From the cell containing the given text, extract its center point as (X, Y) coordinate. 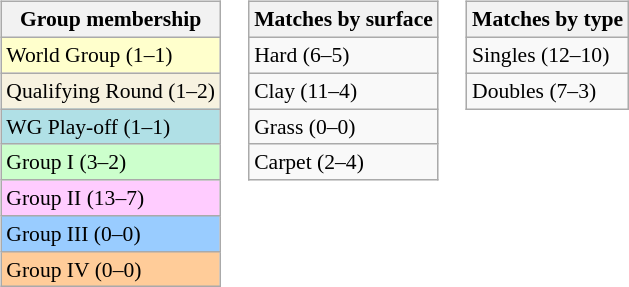
Clay (11–4) (344, 91)
World Group (1–1) (110, 55)
Hard (6–5) (344, 55)
Singles (12–10) (548, 55)
Group IV (0–0) (110, 269)
Carpet (2–4) (344, 162)
WG Play-off (1–1) (110, 127)
Qualifying Round (1–2) (110, 91)
Grass (0–0) (344, 127)
Group membership (110, 20)
Group II (13–7) (110, 198)
Doubles (7–3) (548, 91)
Group III (0–0) (110, 234)
Matches by type (548, 20)
Matches by surface (344, 20)
Group I (3–2) (110, 162)
